Return the [x, y] coordinate for the center point of the cell that contains the specified text.  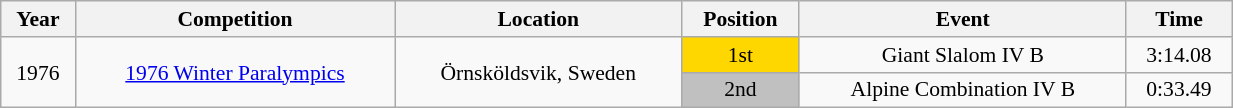
Year [38, 19]
3:14.08 [1178, 55]
Örnsköldsvik, Sweden [538, 72]
Competition [235, 19]
Position [741, 19]
Giant Slalom IV B [962, 55]
Location [538, 19]
0:33.49 [1178, 90]
Time [1178, 19]
2nd [741, 90]
Event [962, 19]
Alpine Combination IV B [962, 90]
1976 [38, 72]
1976 Winter Paralympics [235, 72]
1st [741, 55]
